Pinpoint the cell where the given text exists, returning its (x, y) midpoint coordinate. 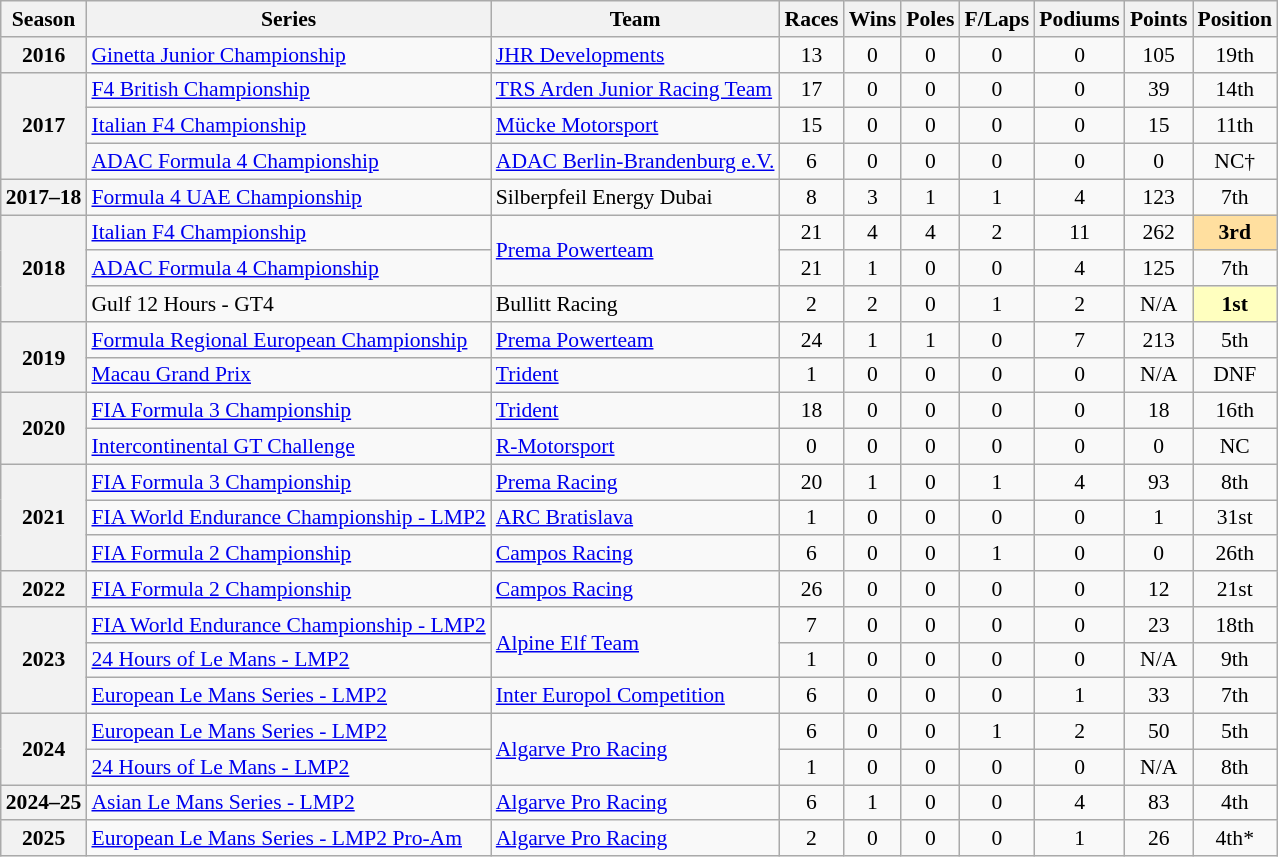
8 (811, 197)
JHR Developments (636, 55)
33 (1159, 696)
4th (1235, 803)
Macau Grand Prix (288, 375)
83 (1159, 803)
Gulf 12 Hours - GT4 (288, 304)
2017–18 (44, 197)
2023 (44, 660)
NC (1235, 447)
125 (1159, 269)
3 (873, 197)
ARC Bratislava (636, 518)
Mücke Motorsport (636, 126)
2025 (44, 839)
50 (1159, 732)
Podiums (1080, 19)
11 (1080, 233)
18th (1235, 625)
2019 (44, 358)
105 (1159, 55)
2017 (44, 126)
93 (1159, 482)
14th (1235, 90)
Ginetta Junior Championship (288, 55)
Inter Europol Competition (636, 696)
R-Motorsport (636, 447)
13 (811, 55)
213 (1159, 340)
DNF (1235, 375)
NC† (1235, 162)
Wins (873, 19)
Position (1235, 19)
Silberpfeil Energy Dubai (636, 197)
17 (811, 90)
Prema Racing (636, 482)
European Le Mans Series - LMP2 Pro-Am (288, 839)
1st (1235, 304)
11th (1235, 126)
2022 (44, 589)
20 (811, 482)
23 (1159, 625)
21st (1235, 589)
Alpine Elf Team (636, 642)
Season (44, 19)
Intercontinental GT Challenge (288, 447)
4th* (1235, 839)
19th (1235, 55)
Team (636, 19)
Bullitt Racing (636, 304)
Races (811, 19)
31st (1235, 518)
9th (1235, 660)
Poles (930, 19)
2024 (44, 750)
F4 British Championship (288, 90)
3rd (1235, 233)
2024–25 (44, 803)
123 (1159, 197)
ADAC Berlin-Brandenburg e.V. (636, 162)
26th (1235, 554)
2016 (44, 55)
Points (1159, 19)
2020 (44, 428)
262 (1159, 233)
12 (1159, 589)
39 (1159, 90)
Series (288, 19)
Asian Le Mans Series - LMP2 (288, 803)
F/Laps (996, 19)
Formula 4 UAE Championship (288, 197)
2018 (44, 268)
24 (811, 340)
16th (1235, 411)
Formula Regional European Championship (288, 340)
TRS Arden Junior Racing Team (636, 90)
2021 (44, 518)
